From the cell containing the given text, extract its center point as [X, Y] coordinate. 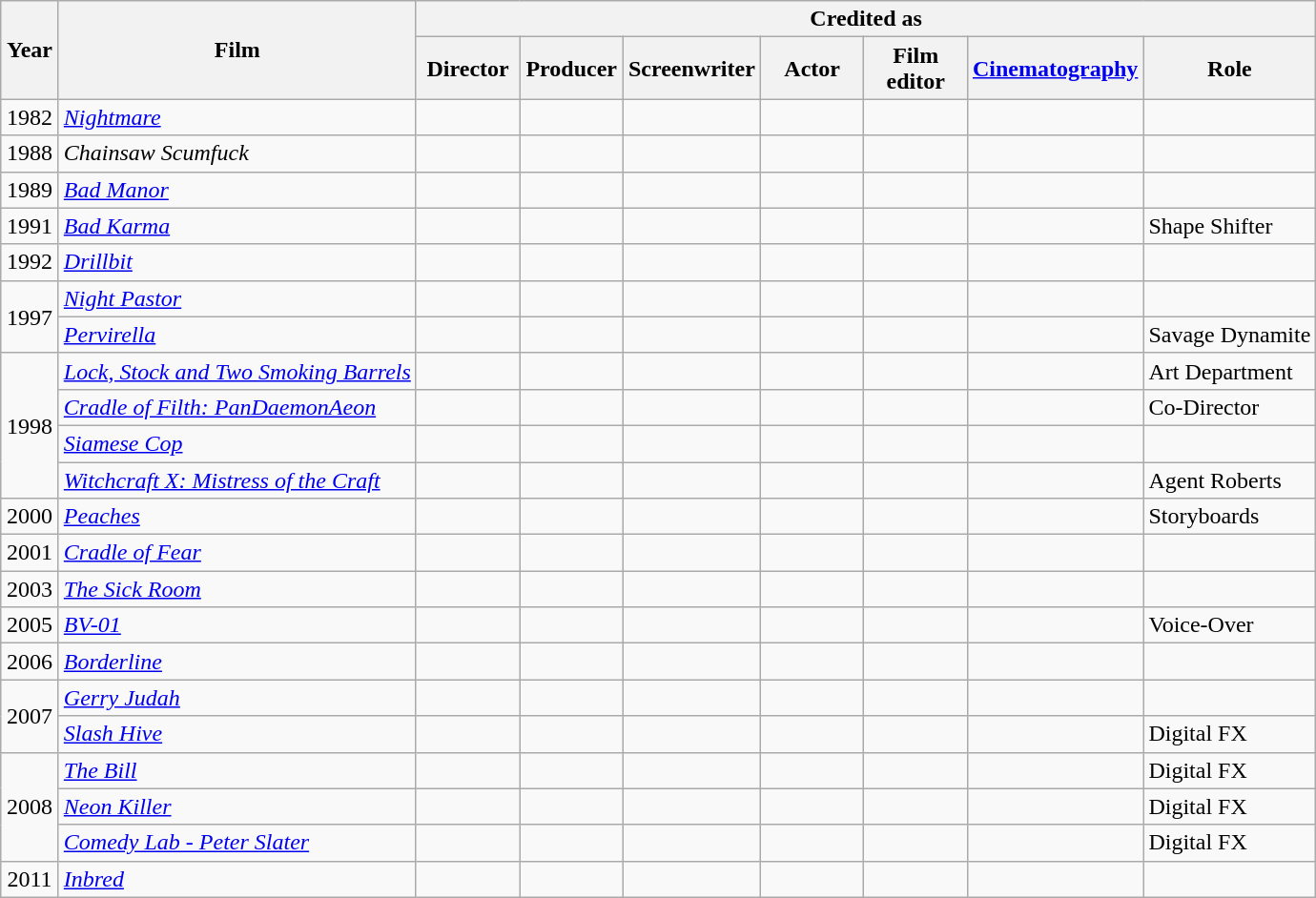
2006 [31, 662]
1989 [31, 190]
Art Department [1230, 371]
2008 [31, 806]
2000 [31, 517]
Cinematography [1055, 69]
Chainsaw Scumfuck [236, 153]
Film [236, 50]
2011 [31, 879]
The Sick Room [236, 589]
Nightmare [236, 117]
Comedy Lab - Peter Slater [236, 843]
2007 [31, 716]
Producer [572, 69]
Shape Shifter [1230, 226]
Night Pastor [236, 298]
2001 [31, 553]
Witchcraft X: Mistress of the Craft [236, 480]
1997 [31, 316]
1982 [31, 117]
Cradle of Fear [236, 553]
Drillbit [236, 262]
Slash Hive [236, 734]
2003 [31, 589]
Role [1230, 69]
Cradle of Filth: PanDaemonAeon [236, 407]
Actor [812, 69]
Co-Director [1230, 407]
1991 [31, 226]
Savage Dynamite [1230, 335]
Lock, Stock and Two Smoking Barrels [236, 371]
Peaches [236, 517]
Voice-Over [1230, 625]
Film editor [915, 69]
Director [467, 69]
2005 [31, 625]
Credited as [866, 19]
1988 [31, 153]
1992 [31, 262]
The Bill [236, 770]
Year [31, 50]
Bad Karma [236, 226]
Pervirella [236, 335]
Gerry Judah [236, 698]
Agent Roberts [1230, 480]
BV-01 [236, 625]
Inbred [236, 879]
Storyboards [1230, 517]
Bad Manor [236, 190]
Borderline [236, 662]
Neon Killer [236, 806]
Screenwriter [691, 69]
Siamese Cop [236, 443]
1998 [31, 425]
